Search for the cell housing the specified text and yield its [X, Y] center coordinate. 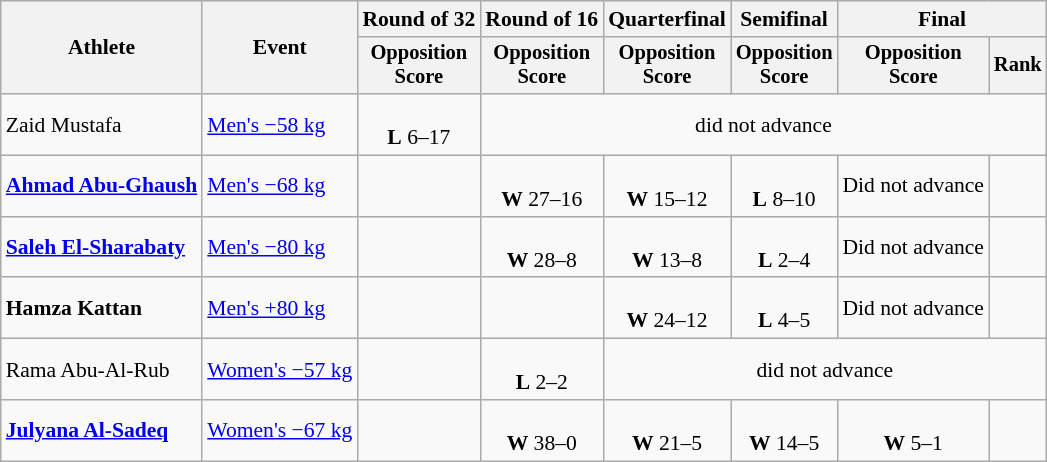
W 27–16 [542, 186]
Women's −57 kg [280, 370]
Men's −68 kg [280, 186]
W 38–0 [542, 430]
W 13–8 [667, 248]
Men's −58 kg [280, 124]
Event [280, 48]
Zaid Mustafa [102, 124]
Rama Abu-Al-Rub [102, 370]
L 6–17 [418, 124]
Quarterfinal [667, 19]
W 5–1 [913, 430]
Ahmad Abu-Ghaush [102, 186]
L 4–5 [784, 308]
W 15–12 [667, 186]
L 2–2 [542, 370]
W 14–5 [784, 430]
Julyana Al-Sadeq [102, 430]
W 21–5 [667, 430]
Semifinal [784, 19]
Round of 16 [542, 19]
W 24–12 [667, 308]
Men's −80 kg [280, 248]
L 8–10 [784, 186]
L 2–4 [784, 248]
W 28–8 [542, 248]
Hamza Kattan [102, 308]
Men's +80 kg [280, 308]
Saleh El-Sharabaty [102, 248]
Rank [1018, 66]
Final [942, 19]
Round of 32 [418, 19]
Athlete [102, 48]
Women's −67 kg [280, 430]
